Search for the cell housing the specified text and yield its (X, Y) center coordinate. 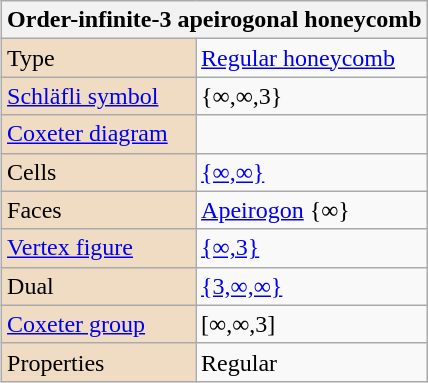
Schläfli symbol (99, 96)
Faces (99, 210)
Apeirogon {∞} (312, 210)
Properties (99, 362)
{3,∞,∞} (312, 286)
Type (99, 58)
Regular honeycomb (312, 58)
{∞,3} (312, 248)
Cells (99, 172)
Dual (99, 286)
{∞,∞,3} (312, 96)
{∞,∞} (312, 172)
[∞,∞,3] (312, 324)
Coxeter group (99, 324)
Vertex figure (99, 248)
Order-infinite-3 apeirogonal honeycomb (215, 20)
Regular (312, 362)
Coxeter diagram (99, 134)
